Provide the (X, Y) coordinate of the cell's center where the given text is located.  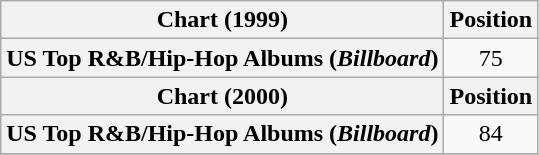
Chart (2000) (222, 96)
Chart (1999) (222, 20)
75 (491, 58)
84 (491, 134)
